Return the [x, y] coordinate for the center point of the cell that contains the specified text.  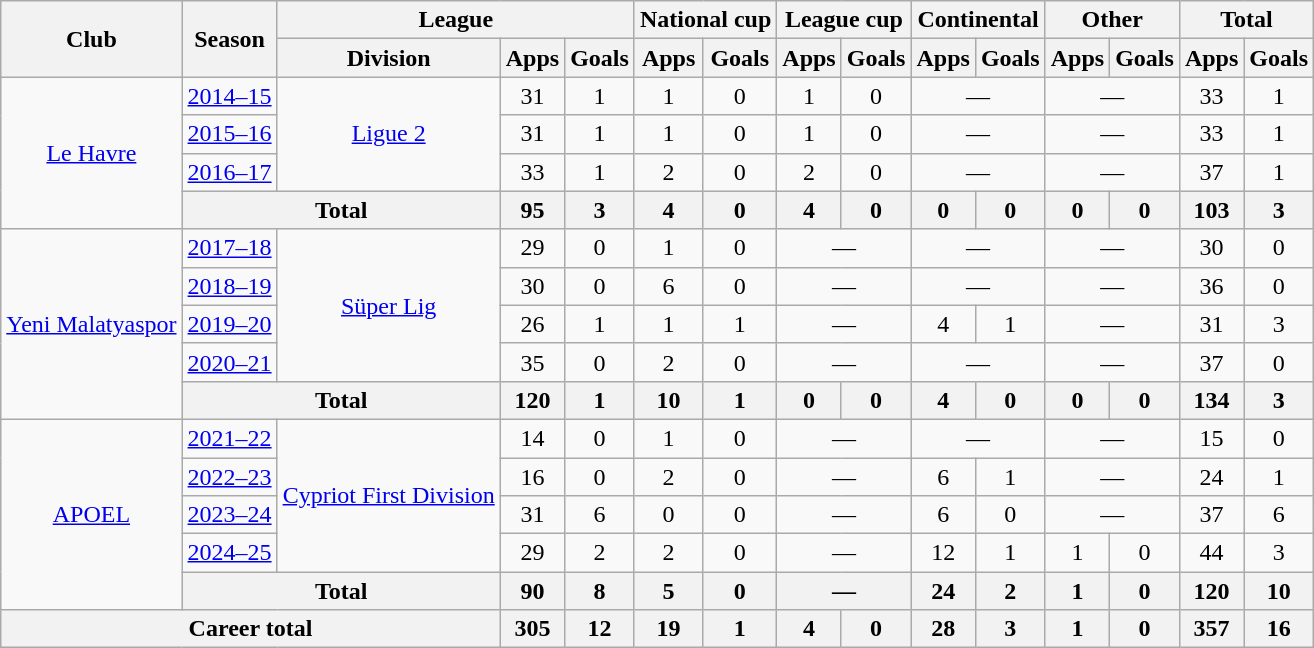
Süper Lig [388, 305]
League [456, 20]
Ligue 2 [388, 134]
Season [230, 39]
19 [668, 629]
103 [1211, 210]
2024–25 [230, 553]
8 [600, 591]
2017–18 [230, 248]
44 [1211, 553]
Le Havre [92, 153]
Continental [978, 20]
2015–16 [230, 134]
35 [532, 362]
134 [1211, 400]
90 [532, 591]
26 [532, 324]
Yeni Malatyaspor [92, 324]
28 [943, 629]
2016–17 [230, 172]
Division [388, 58]
Career total [250, 629]
League cup [844, 20]
36 [1211, 286]
National cup [705, 20]
95 [532, 210]
14 [532, 438]
APOEL [92, 514]
357 [1211, 629]
2019–20 [230, 324]
2021–22 [230, 438]
Club [92, 39]
Cypriot First Division [388, 495]
305 [532, 629]
2022–23 [230, 477]
2018–19 [230, 286]
5 [668, 591]
15 [1211, 438]
2014–15 [230, 96]
Other [1112, 20]
2020–21 [230, 362]
2023–24 [230, 515]
